For the text-containing cell, return its midpoint in (X, Y) coordinate format. 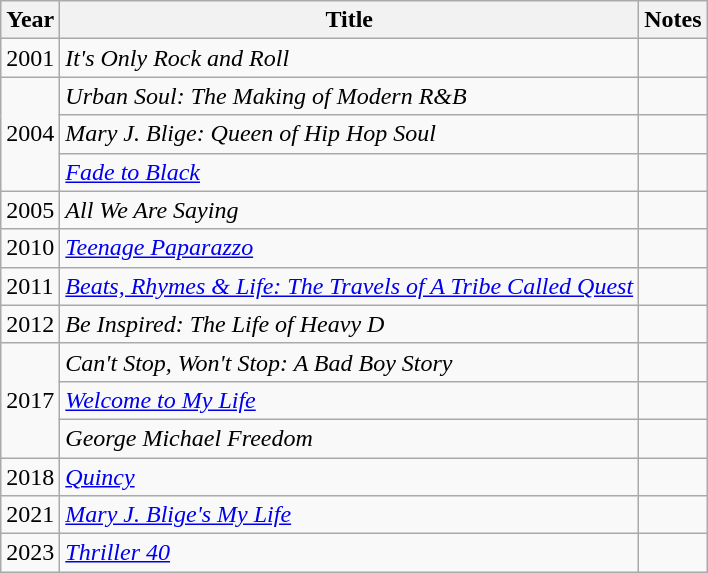
2023 (30, 553)
2017 (30, 400)
Urban Soul: The Making of Modern R&B (350, 96)
2001 (30, 58)
2010 (30, 248)
Thriller 40 (350, 553)
2012 (30, 324)
Teenage Paparazzo (350, 248)
Mary J. Blige's My Life (350, 515)
Can't Stop, Won't Stop: A Bad Boy Story (350, 362)
Fade to Black (350, 172)
Beats, Rhymes & Life: The Travels of A Tribe Called Quest (350, 286)
Mary J. Blige: Queen of Hip Hop Soul (350, 134)
2005 (30, 210)
2011 (30, 286)
Be Inspired: The Life of Heavy D (350, 324)
2004 (30, 134)
Notes (673, 20)
Quincy (350, 477)
It's Only Rock and Roll (350, 58)
2018 (30, 477)
George Michael Freedom (350, 438)
Year (30, 20)
Title (350, 20)
All We Are Saying (350, 210)
2021 (30, 515)
Welcome to My Life (350, 400)
